For the text-containing cell, return its midpoint in (x, y) coordinate format. 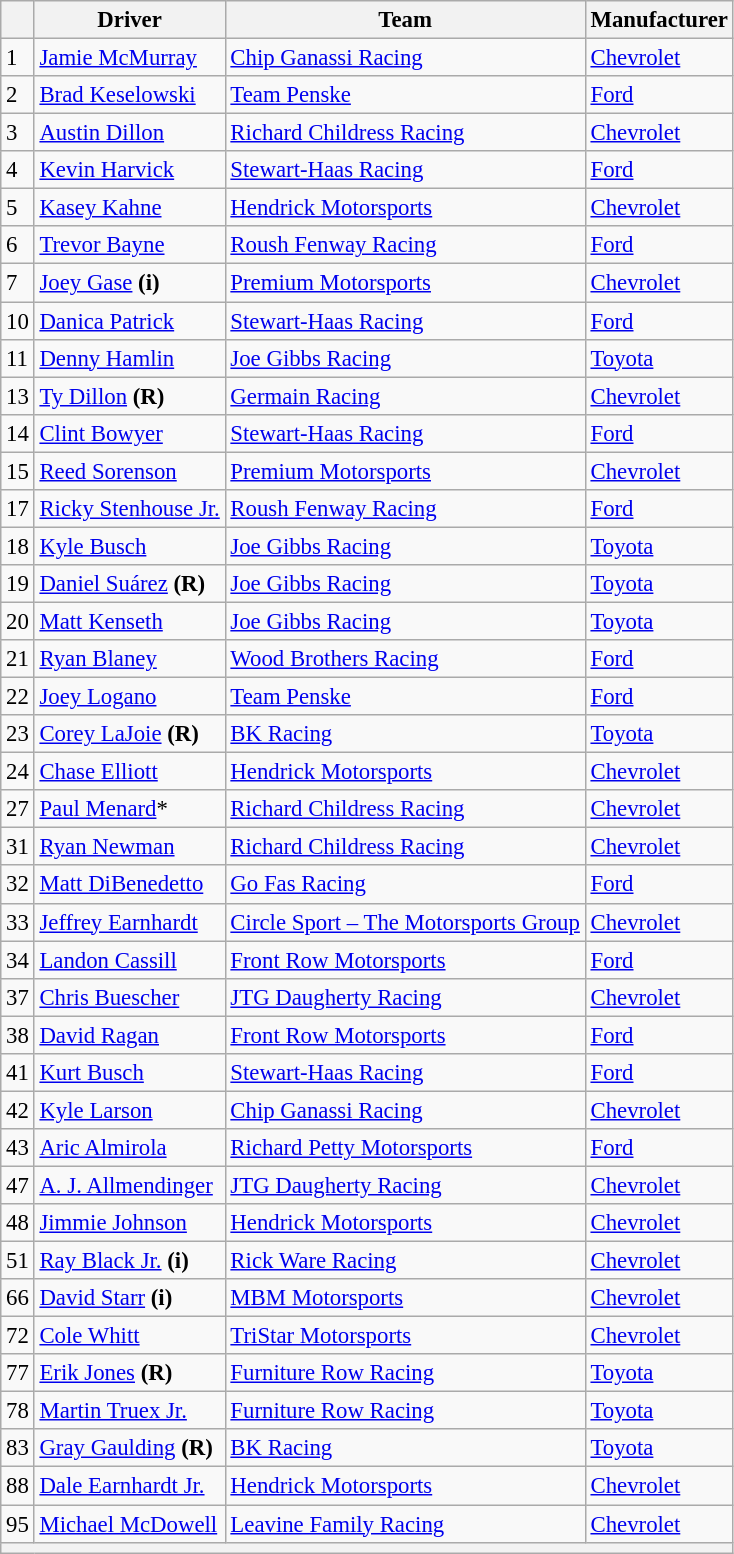
Jimmie Johnson (130, 1223)
Matt Kenseth (130, 621)
22 (18, 697)
Joey Gase (i) (130, 283)
31 (18, 847)
MBM Motorsports (405, 1298)
Kyle Busch (130, 546)
32 (18, 885)
David Starr (i) (130, 1298)
Aric Almirola (130, 1148)
18 (18, 546)
Joey Logano (130, 697)
Gray Gaulding (R) (130, 1449)
Jamie McMurray (130, 58)
20 (18, 621)
6 (18, 245)
17 (18, 509)
Chris Buescher (130, 997)
11 (18, 358)
Clint Bowyer (130, 433)
Corey LaJoie (R) (130, 734)
Dale Earnhardt Jr. (130, 1486)
24 (18, 772)
Daniel Suárez (R) (130, 584)
Kyle Larson (130, 1110)
2 (18, 95)
Reed Sorenson (130, 471)
Ray Black Jr. (i) (130, 1261)
A. J. Allmendinger (130, 1185)
Kasey Kahne (130, 208)
TriStar Motorsports (405, 1336)
33 (18, 922)
Richard Petty Motorsports (405, 1148)
Jeffrey Earnhardt (130, 922)
23 (18, 734)
15 (18, 471)
48 (18, 1223)
41 (18, 1073)
Ryan Newman (130, 847)
Paul Menard* (130, 809)
Danica Patrick (130, 321)
Trevor Bayne (130, 245)
10 (18, 321)
5 (18, 208)
Germain Racing (405, 396)
47 (18, 1185)
78 (18, 1411)
37 (18, 997)
14 (18, 433)
Team (405, 20)
7 (18, 283)
Ryan Blaney (130, 659)
72 (18, 1336)
95 (18, 1524)
David Ragan (130, 1035)
1 (18, 58)
Austin Dillon (130, 133)
38 (18, 1035)
Landon Cassill (130, 960)
Ricky Stenhouse Jr. (130, 509)
Driver (130, 20)
88 (18, 1486)
19 (18, 584)
83 (18, 1449)
Leavine Family Racing (405, 1524)
Manufacturer (659, 20)
3 (18, 133)
Kevin Harvick (130, 170)
13 (18, 396)
Erik Jones (R) (130, 1373)
42 (18, 1110)
77 (18, 1373)
Martin Truex Jr. (130, 1411)
Denny Hamlin (130, 358)
27 (18, 809)
Rick Ware Racing (405, 1261)
Michael McDowell (130, 1524)
Wood Brothers Racing (405, 659)
Cole Whitt (130, 1336)
Circle Sport – The Motorsports Group (405, 922)
43 (18, 1148)
Chase Elliott (130, 772)
Matt DiBenedetto (130, 885)
66 (18, 1298)
Brad Keselowski (130, 95)
51 (18, 1261)
Kurt Busch (130, 1073)
4 (18, 170)
Ty Dillon (R) (130, 396)
21 (18, 659)
34 (18, 960)
Go Fas Racing (405, 885)
